Return [x, y] of the center of cell containing provided text 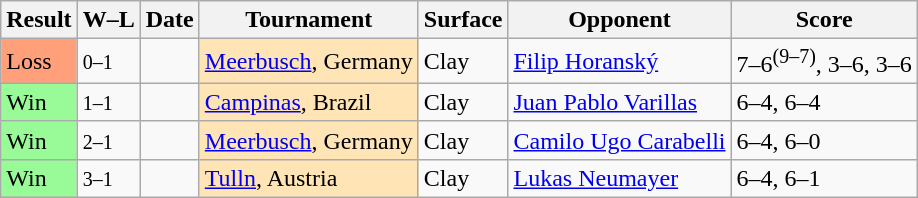
3–1 [108, 178]
W–L [108, 20]
6–4, 6–1 [824, 178]
Score [824, 20]
Filip Horanský [620, 62]
Loss [39, 62]
Surface [463, 20]
0–1 [108, 62]
Tulln, Austria [308, 178]
Camilo Ugo Carabelli [620, 140]
1–1 [108, 102]
Campinas, Brazil [308, 102]
7–6(9–7), 3–6, 3–6 [824, 62]
Lukas Neumayer [620, 178]
Opponent [620, 20]
6–4, 6–0 [824, 140]
Date [170, 20]
2–1 [108, 140]
Juan Pablo Varillas [620, 102]
Result [39, 20]
6–4, 6–4 [824, 102]
Tournament [308, 20]
